Locate the cell with the specified text and output its (X, Y) center coordinate. 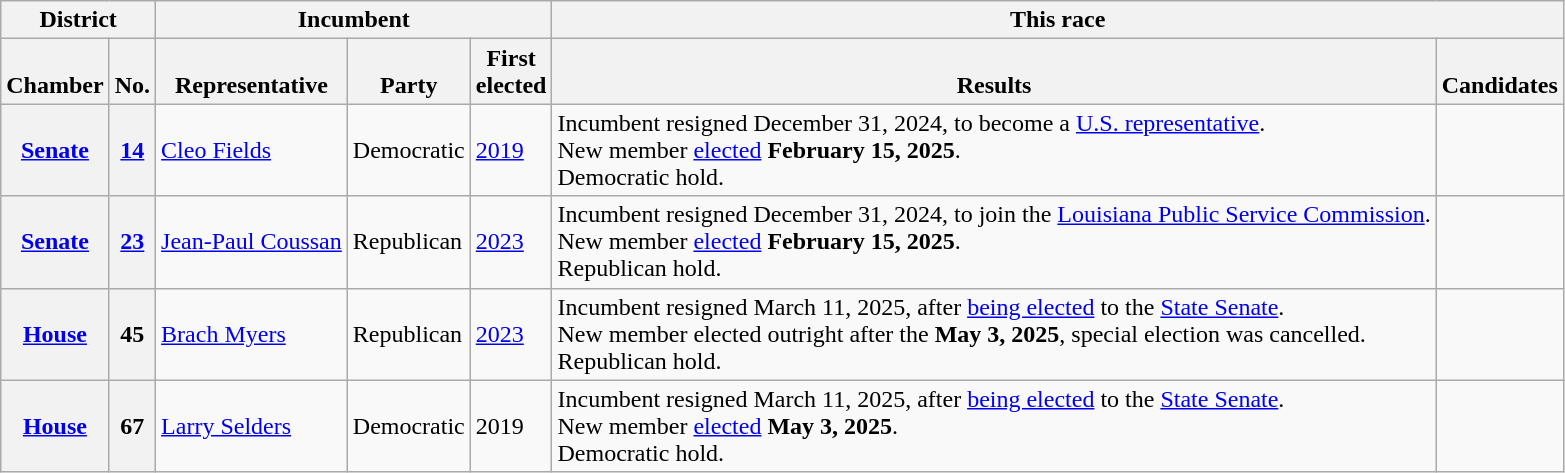
67 (132, 426)
Cleo Fields (252, 150)
Incumbent (354, 20)
Chamber (55, 72)
No. (132, 72)
This race (1058, 20)
Incumbent resigned December 31, 2024, to join the Louisiana Public Service Commission.New member elected February 15, 2025.Republican hold. (994, 242)
45 (132, 334)
23 (132, 242)
Brach Myers (252, 334)
Jean-Paul Coussan (252, 242)
Results (994, 72)
Larry Selders (252, 426)
Candidates (1500, 72)
Incumbent resigned December 31, 2024, to become a U.S. representative.New member elected February 15, 2025.Democratic hold. (994, 150)
Representative (252, 72)
Firstelected (511, 72)
Incumbent resigned March 11, 2025, after being elected to the State Senate.New member elected May 3, 2025.Democratic hold. (994, 426)
Party (408, 72)
14 (132, 150)
District (78, 20)
